From the cell containing the given text, extract its center point as [x, y] coordinate. 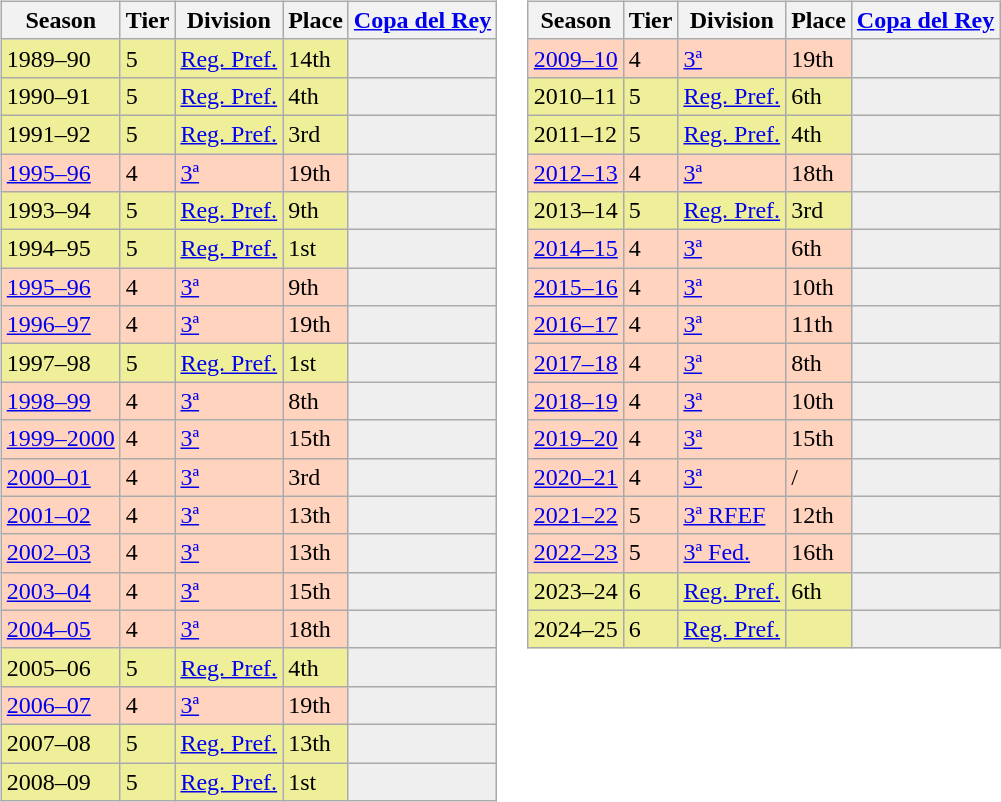
1997–98 [60, 363]
2009–10 [576, 58]
2006–07 [60, 705]
1990–91 [60, 96]
1994–95 [60, 249]
2007–08 [60, 743]
2003–04 [60, 591]
2010–11 [576, 96]
2014–15 [576, 249]
11th [819, 325]
12th [819, 515]
2018–19 [576, 401]
14th [316, 58]
1991–92 [60, 134]
2000–01 [60, 477]
2013–14 [576, 211]
3ª RFEF [732, 515]
2021–22 [576, 515]
3ª Fed. [732, 553]
2012–13 [576, 173]
1993–94 [60, 211]
1989–90 [60, 58]
2019–20 [576, 439]
1999–2000 [60, 439]
16th [819, 553]
2002–03 [60, 553]
2008–09 [60, 781]
2023–24 [576, 591]
/ [819, 477]
2017–18 [576, 363]
2011–12 [576, 134]
1998–99 [60, 401]
1996–97 [60, 325]
2022–23 [576, 553]
2020–21 [576, 477]
2001–02 [60, 515]
2015–16 [576, 287]
2016–17 [576, 325]
2004–05 [60, 629]
2005–06 [60, 667]
2024–25 [576, 629]
